Extract the (x, y) coordinate from the center of the cell holding the provided text.  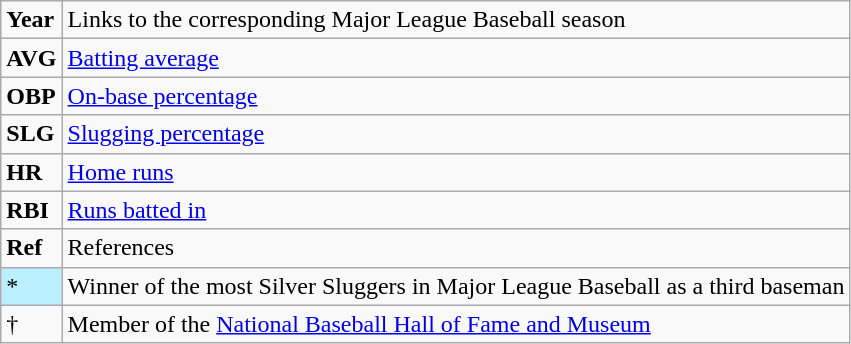
Links to the corresponding Major League Baseball season (456, 20)
SLG (32, 134)
OBP (32, 96)
Winner of the most Silver Sluggers in Major League Baseball as a third baseman (456, 286)
Member of the National Baseball Hall of Fame and Museum (456, 324)
References (456, 248)
* (32, 286)
Batting average (456, 58)
RBI (32, 210)
Home runs (456, 172)
Year (32, 20)
Ref (32, 248)
Runs batted in (456, 210)
† (32, 324)
Slugging percentage (456, 134)
HR (32, 172)
On-base percentage (456, 96)
AVG (32, 58)
